Identify which cell holds the provided text, then report its (X, Y) central coordinate. 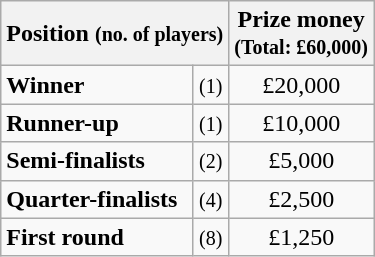
£20,000 (302, 85)
(4) (211, 199)
£10,000 (302, 123)
£1,250 (302, 237)
Runner-up (97, 123)
Position (no. of players) (115, 34)
First round (97, 237)
£5,000 (302, 161)
Prize money(Total: £60,000) (302, 34)
Winner (97, 85)
(2) (211, 161)
Semi-finalists (97, 161)
(8) (211, 237)
£2,500 (302, 199)
Quarter-finalists (97, 199)
